Search for the cell housing the specified text and yield its (X, Y) center coordinate. 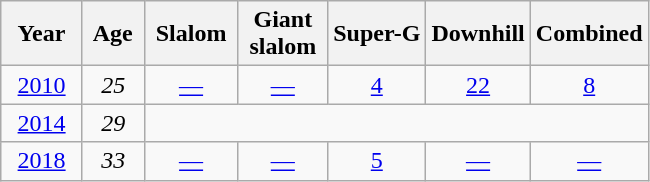
2018 (42, 161)
Year (42, 34)
Super-G (377, 34)
Combined (589, 34)
29 (113, 123)
Downhill (478, 34)
22 (478, 85)
5 (377, 161)
Slalom (191, 34)
Age (113, 34)
25 (113, 85)
4 (377, 85)
8 (589, 85)
2010 (42, 85)
33 (113, 161)
Giant slalom (283, 34)
2014 (42, 123)
